For the text-containing cell, return its midpoint in [x, y] coordinate format. 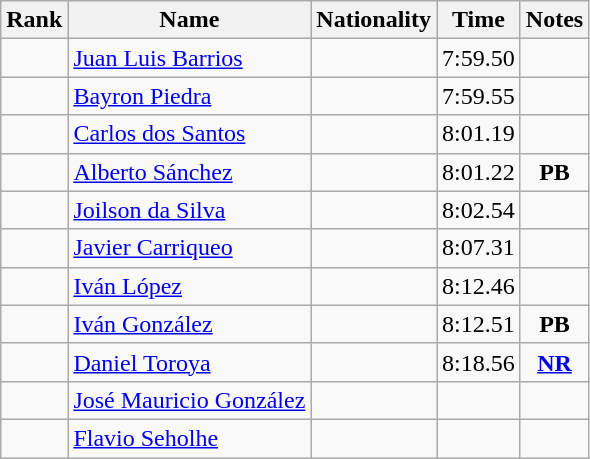
NR [554, 362]
8:07.31 [479, 248]
8:01.22 [479, 172]
8:01.19 [479, 134]
Bayron Piedra [190, 96]
Javier Carriqueo [190, 248]
José Mauricio González [190, 400]
Joilson da Silva [190, 210]
Time [479, 20]
Iván González [190, 324]
8:12.51 [479, 324]
Rank [34, 20]
Notes [554, 20]
8:12.46 [479, 286]
7:59.50 [479, 58]
Name [190, 20]
Iván López [190, 286]
8:02.54 [479, 210]
Nationality [374, 20]
Daniel Toroya [190, 362]
8:18.56 [479, 362]
Juan Luis Barrios [190, 58]
Alberto Sánchez [190, 172]
7:59.55 [479, 96]
Flavio Seholhe [190, 438]
Carlos dos Santos [190, 134]
